Pinpoint the cell where the given text exists, returning its [X, Y] midpoint coordinate. 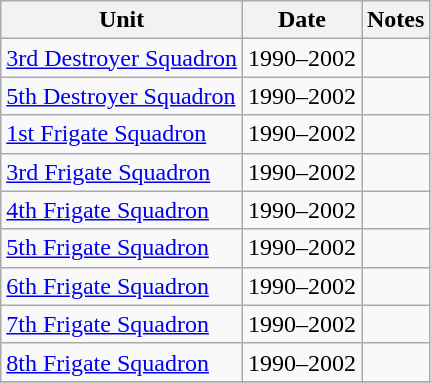
5th Frigate Squadron [122, 248]
Date [302, 20]
7th Frigate Squadron [122, 324]
3rd Destroyer Squadron [122, 58]
6th Frigate Squadron [122, 286]
4th Frigate Squadron [122, 210]
5th Destroyer Squadron [122, 96]
8th Frigate Squadron [122, 362]
3rd Frigate Squadron [122, 172]
1st Frigate Squadron [122, 134]
Notes [396, 20]
Unit [122, 20]
